Identify which cell holds the provided text, then report its [x, y] central coordinate. 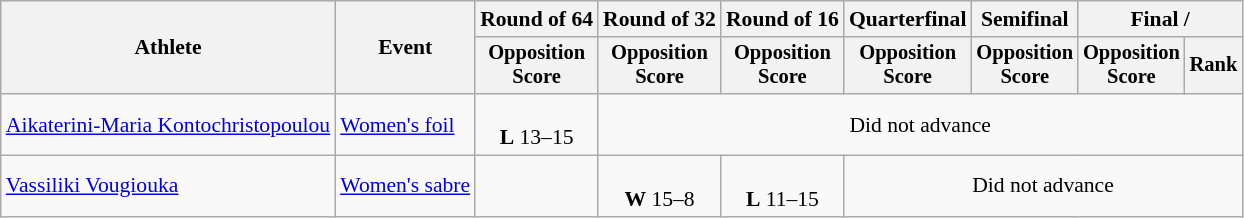
Semifinal [1024, 19]
Rank [1214, 66]
Round of 16 [782, 19]
Vassiliki Vougiouka [168, 186]
Round of 32 [660, 19]
L 13–15 [536, 124]
Event [405, 48]
Quarterfinal [908, 19]
Athlete [168, 48]
L 11–15 [782, 186]
Women's sabre [405, 186]
Final / [1160, 19]
Women's foil [405, 124]
W 15–8 [660, 186]
Round of 64 [536, 19]
Aikaterini-Maria Kontochristopoulou [168, 124]
